Determine the (x, y) coordinate at the center of the cell enclosing the given text.  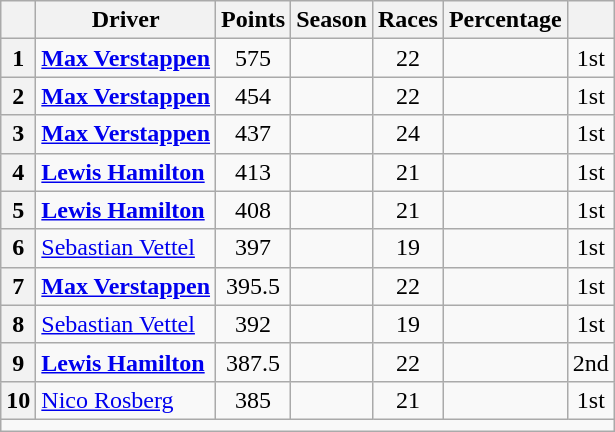
Races (408, 20)
Points (254, 20)
397 (254, 248)
395.5 (254, 286)
5 (18, 210)
454 (254, 96)
Season (332, 20)
437 (254, 134)
575 (254, 58)
4 (18, 172)
2nd (590, 362)
Driver (126, 20)
24 (408, 134)
Percentage (505, 20)
8 (18, 324)
3 (18, 134)
387.5 (254, 362)
Nico Rosberg (126, 400)
385 (254, 400)
6 (18, 248)
2 (18, 96)
7 (18, 286)
10 (18, 400)
1 (18, 58)
413 (254, 172)
392 (254, 324)
408 (254, 210)
9 (18, 362)
